Provide the [X, Y] coordinate of the cell's center where the given text is located.  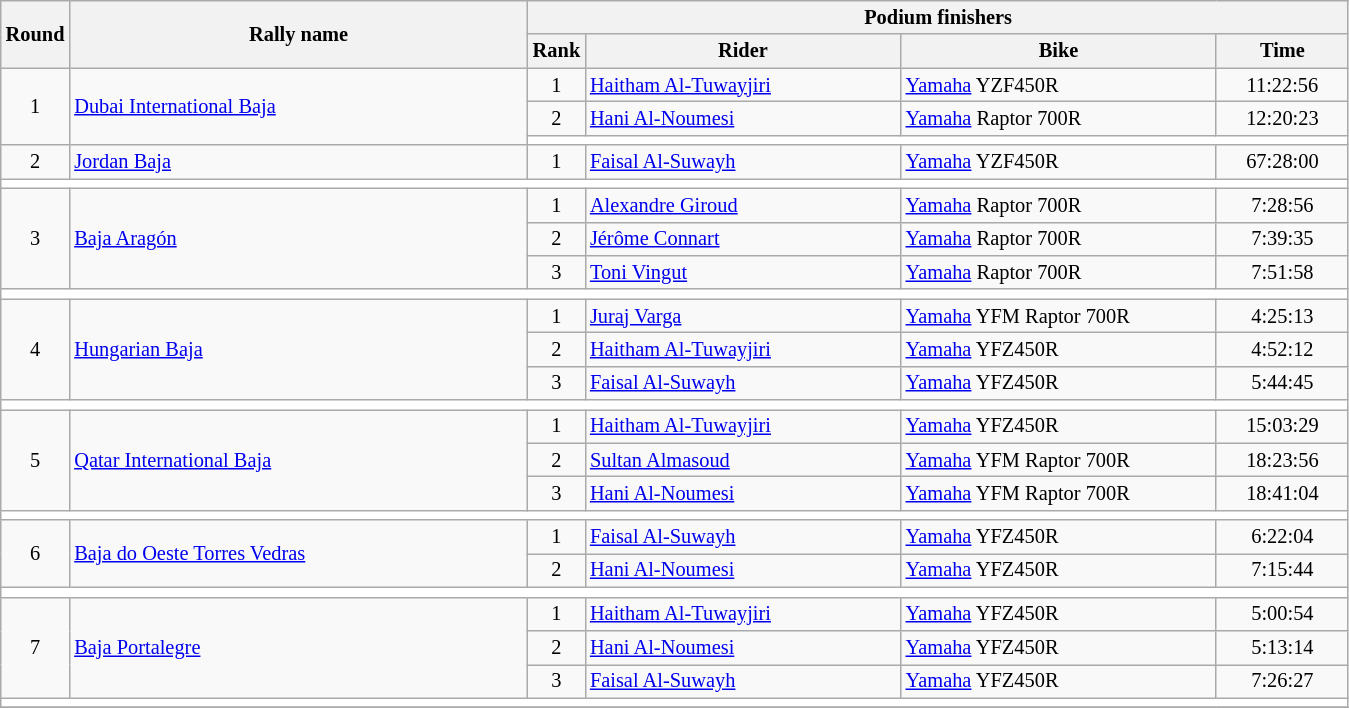
7:28:56 [1282, 205]
Jérôme Connart [743, 239]
5 [36, 460]
Toni Vingut [743, 272]
6:22:04 [1282, 537]
7 [36, 648]
Time [1282, 51]
Hungarian Baja [298, 350]
Baja do Oeste Torres Vedras [298, 554]
7:15:44 [1282, 570]
4:52:12 [1282, 349]
4:25:13 [1282, 316]
7:26:27 [1282, 681]
12:20:23 [1282, 118]
5:00:54 [1282, 614]
Rider [743, 51]
Baja Aragón [298, 238]
Baja Portalegre [298, 648]
Bike [1059, 51]
6 [36, 554]
5:44:45 [1282, 383]
4 [36, 350]
Rank [556, 51]
7:39:35 [1282, 239]
67:28:00 [1282, 162]
15:03:29 [1282, 426]
18:23:56 [1282, 460]
Juraj Varga [743, 316]
5:13:14 [1282, 647]
Jordan Baja [298, 162]
Rally name [298, 34]
Alexandre Giroud [743, 205]
Sultan Almasoud [743, 460]
Dubai International Baja [298, 106]
Round [36, 34]
18:41:04 [1282, 493]
7:51:58 [1282, 272]
Qatar International Baja [298, 460]
11:22:56 [1282, 85]
Podium finishers [938, 17]
